Identify which cell holds the provided text, then report its [X, Y] central coordinate. 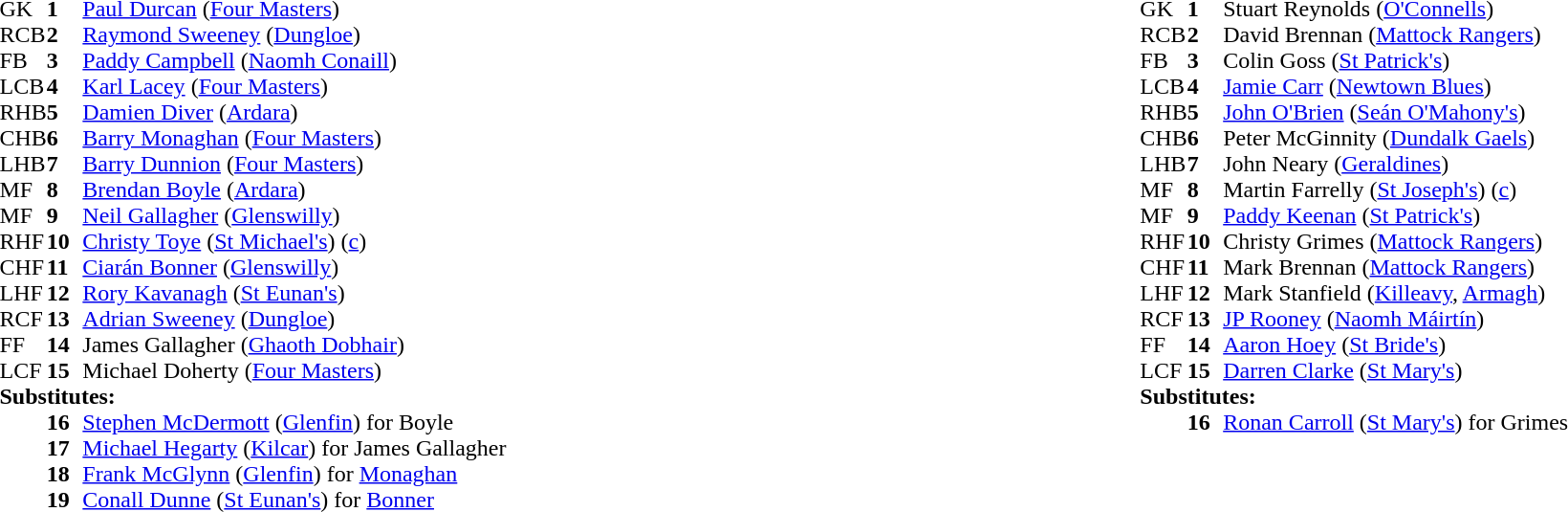
Rory Kavanagh (St Eunan's) [294, 293]
Mark Brennan (Mattock Rangers) [1396, 268]
Neil Gallagher (Glenswilly) [294, 216]
18 [65, 475]
Christy Grimes (Mattock Rangers) [1396, 241]
Barry Dunnion (Four Masters) [294, 165]
19 [65, 500]
Stephen McDermott (Glenfin) for Boyle [294, 423]
Conall Dunne (St Eunan's) for Bonner [294, 500]
Mark Stanfield (Killeavy, Armagh) [1396, 293]
Aaron Hoey (St Bride's) [1396, 345]
John Neary (Geraldines) [1396, 165]
Raymond Sweeney (Dungloe) [294, 34]
Brendan Boyle (Ardara) [294, 189]
James Gallagher (Ghaoth Dobhair) [294, 345]
Michael Hegarty (Kilcar) for James Gallagher [294, 448]
Frank McGlynn (Glenfin) for Monaghan [294, 475]
Barry Monaghan (Four Masters) [294, 138]
Damien Diver (Ardara) [294, 113]
Adrian Sweeney (Dungloe) [294, 320]
John O'Brien (Seán O'Mahony's) [1396, 113]
Paddy Keenan (St Patrick's) [1396, 216]
Ciarán Bonner (Glenswilly) [294, 268]
17 [65, 448]
Christy Toye (St Michael's) (c) [294, 241]
Michael Doherty (Four Masters) [294, 371]
Peter McGinnity (Dundalk Gaels) [1396, 138]
Ronan Carroll (St Mary's) for Grimes [1396, 423]
Darren Clarke (St Mary's) [1396, 371]
Colin Goss (St Patrick's) [1396, 61]
JP Rooney (Naomh Máirtín) [1396, 320]
Karl Lacey (Four Masters) [294, 86]
David Brennan (Mattock Rangers) [1396, 34]
Jamie Carr (Newtown Blues) [1396, 86]
Paddy Campbell (Naomh Conaill) [294, 61]
Martin Farrelly (St Joseph's) (c) [1396, 189]
